Output the [x, y] coordinate of the center of the cell containing the given text.  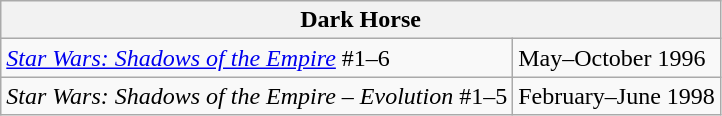
May–October 1996 [617, 58]
Star Wars: Shadows of the Empire – Evolution #1–5 [257, 96]
February–June 1998 [617, 96]
Star Wars: Shadows of the Empire #1–6 [257, 58]
Dark Horse [361, 20]
